Pinpoint the cell where the given text exists, returning its [x, y] midpoint coordinate. 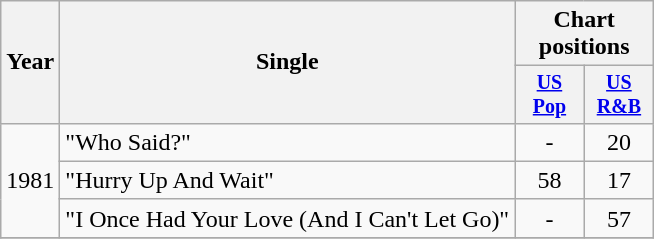
USPop [550, 94]
"Who Said?" [288, 142]
Chart positions [584, 34]
20 [618, 142]
USR&B [618, 94]
"I Once Had Your Love (And I Can't Let Go)" [288, 218]
"Hurry Up And Wait" [288, 180]
Single [288, 62]
58 [550, 180]
17 [618, 180]
Year [30, 62]
1981 [30, 180]
57 [618, 218]
